Output the (X, Y) coordinate of the center of the cell containing the given text.  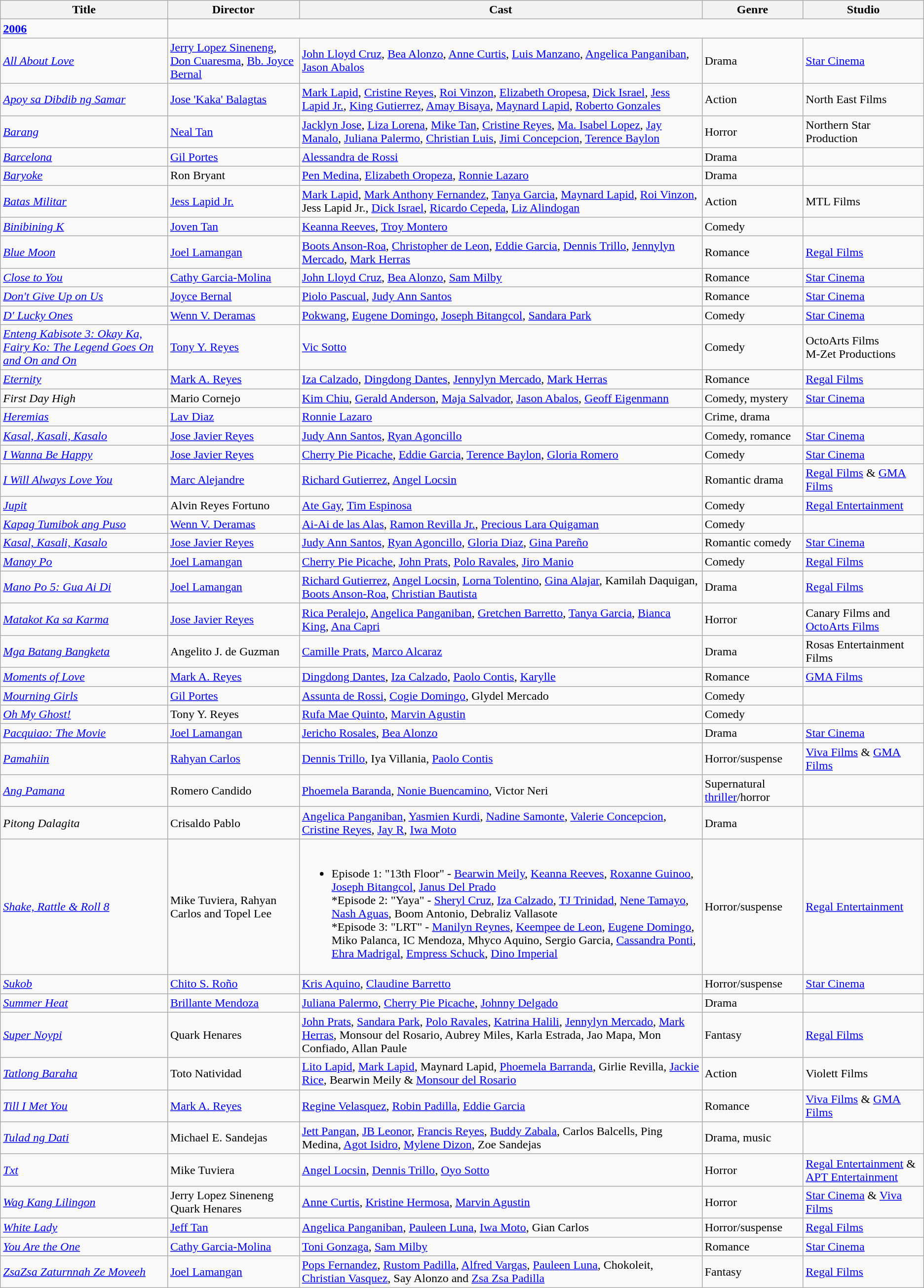
Richard Gutierrez, Angel Locsin, Lorna Tolentino, Gina Alajar, Kamilah Daquigan, Boots Anson-Roa, Christian Bautista (500, 587)
Brillante Mendoza (233, 1003)
John Lloyd Cruz, Bea Alonzo, Sam Milby (500, 277)
Comedy, romance (752, 436)
Jericho Rosales, Bea Alonzo (500, 733)
White Lady (84, 1227)
Lito Lapid, Mark Lapid, Maynard Lapid, Phoemela Barranda, Girlie Revilla, Jackie Rice, Bearwin Meily & Monsour del Rosario (500, 1074)
Tatlong Baraha (84, 1074)
Canary Films and OctoArts Films (863, 619)
Heremias (84, 417)
I Will Always Love You (84, 480)
Phoemela Baranda, Nonie Buencamino, Victor Neri (500, 791)
Crime, drama (752, 417)
Baryoke (84, 176)
Mourning Girls (84, 695)
Eternity (84, 379)
Pen Medina, Elizabeth Oropeza, Ronnie Lazaro (500, 176)
Toni Gonzaga, Sam Milby (500, 1246)
Lav Diaz (233, 417)
Joyce Bernal (233, 296)
Dingdong Dantes, Iza Calzado, Paolo Contis, Karylle (500, 677)
You Are the One (84, 1246)
Angelica Panganiban, Yasmien Kurdi, Nadine Samonte, Valerie Concepcion, Cristine Reyes, Jay R, Iwa Moto (500, 823)
Enteng Kabisote 3: Okay Ka, Fairy Ko: The Legend Goes On and On and On (84, 347)
Moments of Love (84, 677)
Quark Henares (233, 1035)
Pitong Dalagita (84, 823)
Genre (752, 10)
Boots Anson-Roa, Christopher de Leon, Eddie Garcia, Dennis Trillo, Jennylyn Mercado, Mark Herras (500, 252)
Juliana Palermo, Cherry Pie Picache, Johnny Delgado (500, 1003)
Neal Tan (233, 131)
Barang (84, 131)
Pamahiin (84, 759)
Mike Tuviera, Rahyan Carlos and Topel Lee (233, 907)
Jett Pangan, JB Leonor, Francis Reyes, Buddy Zabala, Carlos Balcells, Ping Medina, Agot Isidro, Mylene Dizon, Zoe Sandejas (500, 1138)
Rica Peralejo, Angelica Panganiban, Gretchen Barretto, Tanya Garcia, Bianca King, Ana Capri (500, 619)
Iza Calzado, Dingdong Dantes, Jennylyn Mercado, Mark Herras (500, 379)
Pops Fernandez, Rustom Padilla, Alfred Vargas, Pauleen Luna, Chokoleit, Christian Vasquez, Say Alonzo and Zsa Zsa Padilla (500, 1272)
Vic Sotto (500, 347)
Richard Gutierrez, Angel Locsin (500, 480)
Summer Heat (84, 1003)
Supernatural thriller/horror (752, 791)
Tulad ng Dati (84, 1138)
Romero Candido (233, 791)
D' Lucky Ones (84, 315)
Cherry Pie Picache, Eddie Garcia, Terence Baylon, Gloria Romero (500, 455)
Alessandra de Rossi (500, 157)
All About Love (84, 61)
GMA Films (863, 677)
Dennis Trillo, Iya Villania, Paolo Contis (500, 759)
Rufa Mae Quinto, Marvin Agustin (500, 715)
OctoArts FilmsM-Zet Productions (863, 347)
Crisaldo Pablo (233, 823)
Romantic comedy (752, 543)
Regal Entertainment & APT Entertainment (863, 1170)
Anne Curtis, Kristine Hermosa, Marvin Agustin (500, 1202)
Violett Films (863, 1074)
Angelito J. de Guzman (233, 651)
Super Noypi (84, 1035)
Kim Chiu, Gerald Anderson, Maja Salvador, Jason Abalos, Geoff Eigenmann (500, 398)
Marc Alejandre (233, 480)
Wag Kang Lilingon (84, 1202)
Jerry Lopez Sineneng Quark Henares (233, 1202)
Judy Ann Santos, Ryan Agoncillo (500, 436)
Kapag Tumibok ang Puso (84, 524)
Alvin Reyes Fortuno (233, 505)
Mike Tuviera (233, 1170)
Mario Cornejo (233, 398)
Mark Lapid, Cristine Reyes, Roi Vinzon, Elizabeth Oropesa, Dick Israel, Jess Lapid Jr., King Gutierrez, Amay Bisaya, Maynard Lapid, Roberto Gonzales (500, 100)
Michael E. Sandejas (233, 1138)
Jose 'Kaka' Balagtas (233, 100)
Regine Velasquez, Robin Padilla, Eddie Garcia (500, 1105)
MTL Films (863, 201)
Manay Po (84, 562)
Studio (863, 10)
Star Cinema & Viva Films (863, 1202)
Drama, music (752, 1138)
Rahyan Carlos (233, 759)
Oh My Ghost! (84, 715)
Mano Po 5: Gua Ai Di (84, 587)
Chito S. Roño (233, 984)
Jupit (84, 505)
Jess Lapid Jr. (233, 201)
Mark Lapid, Mark Anthony Fernandez, Tanya Garcia, Maynard Lapid, Roi Vinzon, Jess Lapid Jr., Dick Israel, Ricardo Cepeda, Liz Alindogan (500, 201)
Judy Ann Santos, Ryan Agoncillo, Gloria Diaz, Gina Pareño (500, 543)
Regal Films & GMA Films (863, 480)
Ai-Ai de las Alas, Ramon Revilla Jr., Precious Lara Quigaman (500, 524)
Binibining K (84, 227)
Blue Moon (84, 252)
North East Films (863, 100)
Cherry Pie Picache, John Prats, Polo Ravales, Jiro Manio (500, 562)
Joven Tan (233, 227)
Txt (84, 1170)
Shake, Rattle & Roll 8 (84, 907)
ZsaZsa Zaturnnah Ze Moveeh (84, 1272)
Cast (500, 10)
Apoy sa Dibdib ng Samar (84, 100)
Don't Give Up on Us (84, 296)
Matakot Ka sa Karma (84, 619)
I Wanna Be Happy (84, 455)
Comedy, mystery (752, 398)
Angel Locsin, Dennis Trillo, Oyo Sotto (500, 1170)
Jerry Lopez Sineneng, Don Cuaresma, Bb. Joyce Bernal (233, 61)
Jeff Tan (233, 1227)
Till I Met You (84, 1105)
Ronnie Lazaro (500, 417)
Piolo Pascual, Judy Ann Santos (500, 296)
Rosas Entertainment Films (863, 651)
Close to You (84, 277)
Batas Militar (84, 201)
First Day High (84, 398)
Ate Gay, Tim Espinosa (500, 505)
Camille Prats, Marco Alcaraz (500, 651)
Northern Star Production (863, 131)
Sukob (84, 984)
Jacklyn Jose, Liza Lorena, Mike Tan, Cristine Reyes, Ma. Isabel Lopez, Jay Manalo, Juliana Palermo, Christian Luis, Jimi Concepcion, Terence Baylon (500, 131)
Romantic drama (752, 480)
Pokwang, Eugene Domingo, Joseph Bitangcol, Sandara Park (500, 315)
Pacquiao: The Movie (84, 733)
John Lloyd Cruz, Bea Alonzo, Anne Curtis, Luis Manzano, Angelica Panganiban, Jason Abalos (500, 61)
Toto Natividad (233, 1074)
Title (84, 10)
Angelica Panganiban, Pauleen Luna, Iwa Moto, Gian Carlos (500, 1227)
Kris Aquino, Claudine Barretto (500, 984)
Assunta de Rossi, Cogie Domingo, Glydel Mercado (500, 695)
Keanna Reeves, Troy Montero (500, 227)
Ang Pamana (84, 791)
2006 (84, 29)
Mga Batang Bangketa (84, 651)
Ron Bryant (233, 176)
Director (233, 10)
Barcelona (84, 157)
